Detect which cell encompasses the target text, then output its [x, y] center coordinate. 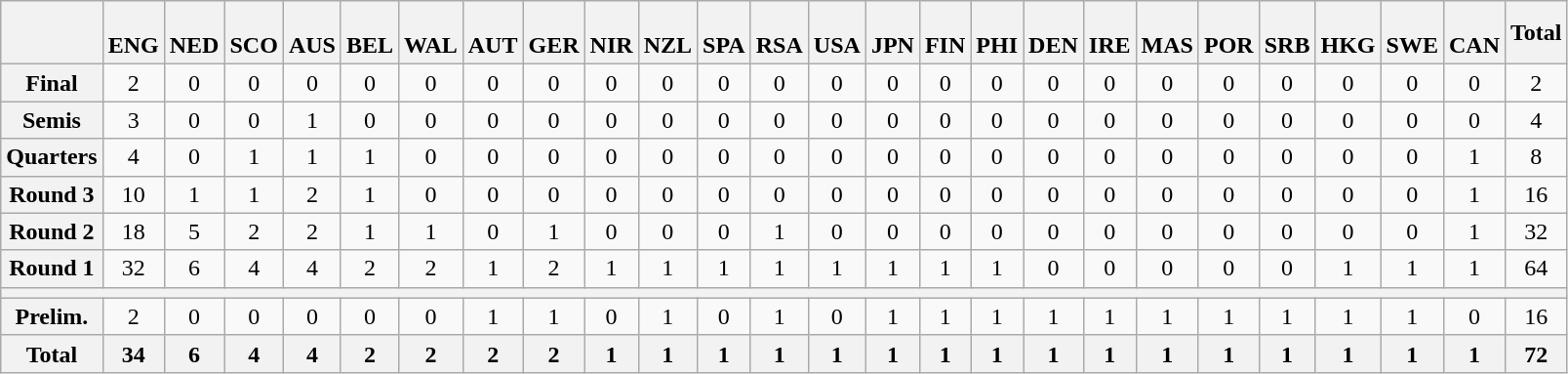
IRE [1109, 33]
USA [837, 33]
8 [1537, 157]
AUT [493, 33]
Round 1 [52, 269]
SCO [254, 33]
Round 2 [52, 231]
PHI [997, 33]
MAS [1167, 33]
CAN [1473, 33]
5 [194, 231]
RSA [779, 33]
NZL [667, 33]
SWE [1412, 33]
SPA [724, 33]
Final [52, 83]
Round 3 [52, 194]
Prelim. [52, 316]
SRB [1287, 33]
NIR [611, 33]
GER [554, 33]
18 [133, 231]
BEL [369, 33]
HKG [1348, 33]
WAL [431, 33]
ENG [133, 33]
NED [194, 33]
JPN [892, 33]
3 [133, 120]
72 [1537, 353]
DEN [1054, 33]
FIN [945, 33]
Quarters [52, 157]
POR [1228, 33]
AUS [312, 33]
10 [133, 194]
Semis [52, 120]
34 [133, 353]
64 [1537, 269]
